Provide the (X, Y) coordinate of the cell's center where the given text is located.  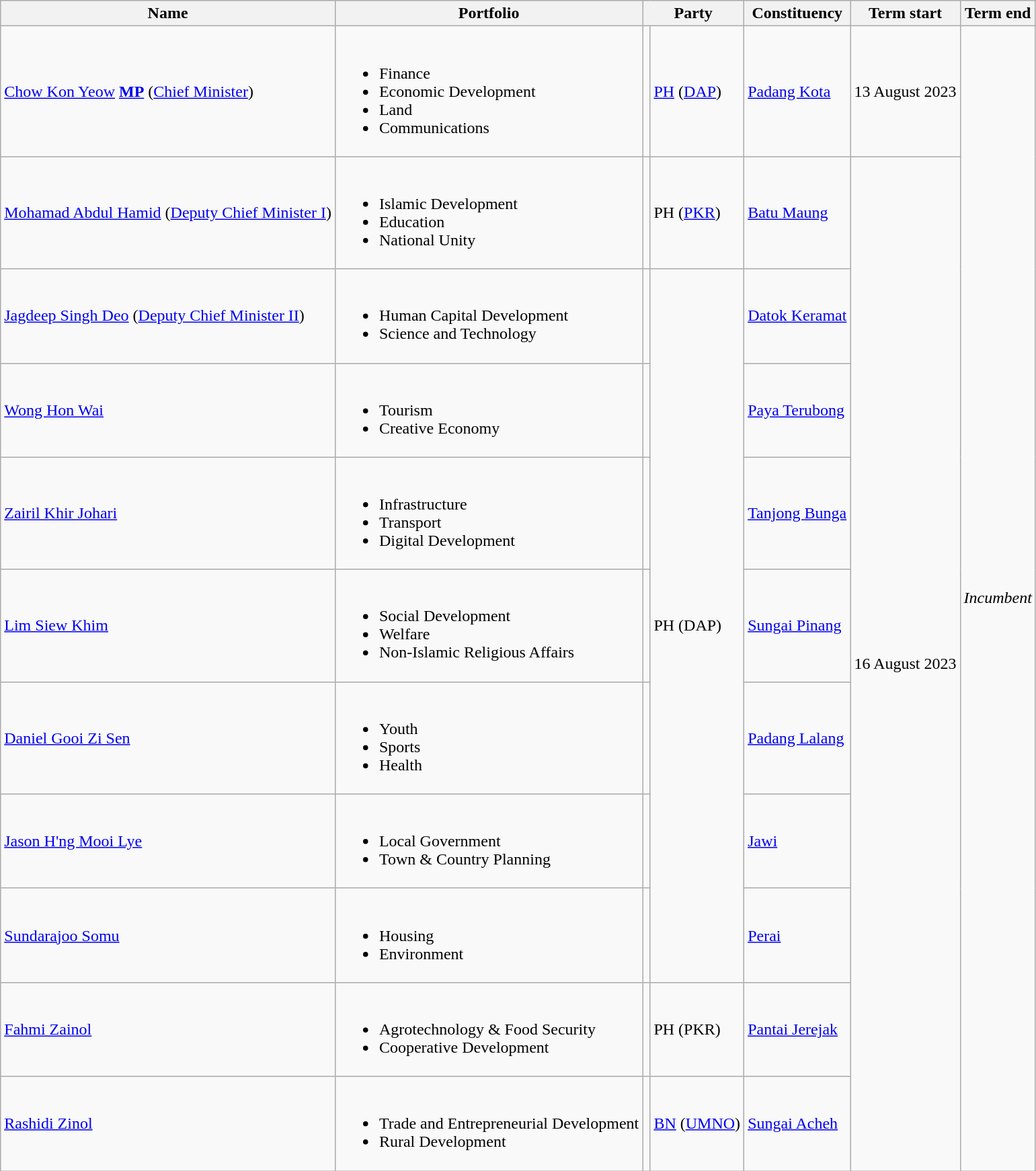
Local GovernmentTown & Country Planning (488, 841)
Sungai Pinang (797, 625)
Rashidi Zinol (168, 1123)
Name (168, 13)
Sungai Acheh (797, 1123)
Islamic DevelopmentEducationNational Unity (488, 212)
Jawi (797, 841)
13 August 2023 (905, 91)
Datok Keramat (797, 316)
Padang Kota (797, 91)
Constituency (797, 13)
TourismCreative Economy (488, 410)
Zairil Khir Johari (168, 514)
Jagdeep Singh Deo (Deputy Chief Minister II) (168, 316)
Daniel Gooi Zi Sen (168, 738)
Term end (998, 13)
Chow Kon Yeow MP (Chief Minister) (168, 91)
Sundarajoo Somu (168, 935)
16 August 2023 (905, 664)
Batu Maung (797, 212)
BN (UMNO) (697, 1123)
Pantai Jerejak (797, 1029)
Padang Lalang (797, 738)
HousingEnvironment (488, 935)
Human Capital DevelopmentScience and Technology (488, 316)
FinanceEconomic DevelopmentLandCommunications (488, 91)
Portfolio (488, 13)
Mohamad Abdul Hamid (Deputy Chief Minister I) (168, 212)
Paya Terubong (797, 410)
Social DevelopmentWelfareNon-Islamic Religious Affairs (488, 625)
Agrotechnology & Food SecurityCooperative Development (488, 1029)
YouthSportsHealth (488, 738)
Wong Hon Wai (168, 410)
Fahmi Zainol (168, 1029)
Party (694, 13)
Term start (905, 13)
Incumbent (998, 598)
Perai (797, 935)
Jason H'ng Mooi Lye (168, 841)
InfrastructureTransportDigital Development (488, 514)
Tanjong Bunga (797, 514)
Trade and Entrepreneurial DevelopmentRural Development (488, 1123)
Lim Siew Khim (168, 625)
